Scan for the cell matching the given text and deliver its [x, y] coordinate at center. 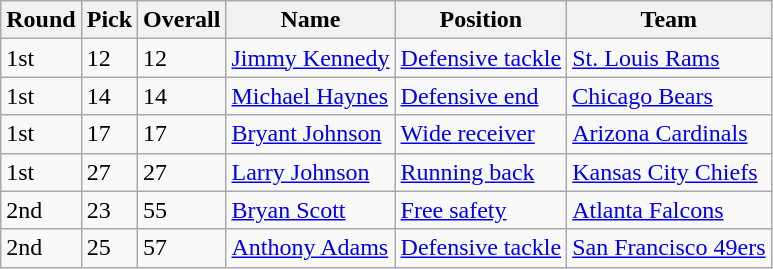
Jimmy Kennedy [310, 58]
Arizona Cardinals [669, 134]
Atlanta Falcons [669, 210]
Bryant Johnson [310, 134]
Michael Haynes [310, 96]
Bryan Scott [310, 210]
25 [109, 248]
Chicago Bears [669, 96]
Round [41, 20]
Team [669, 20]
Larry Johnson [310, 172]
Name [310, 20]
Defensive end [481, 96]
23 [109, 210]
Position [481, 20]
Free safety [481, 210]
Kansas City Chiefs [669, 172]
Overall [182, 20]
Wide receiver [481, 134]
St. Louis Rams [669, 58]
Anthony Adams [310, 248]
55 [182, 210]
57 [182, 248]
Pick [109, 20]
San Francisco 49ers [669, 248]
Running back [481, 172]
